Capture the cell that displays the provided text and extract its (X, Y) central coordinate. 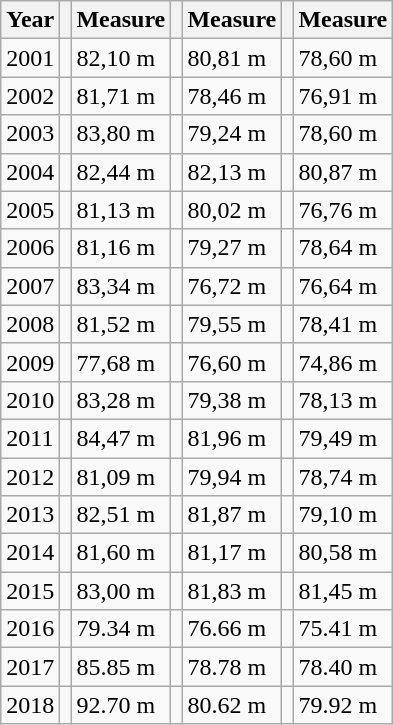
81,60 m (121, 553)
2016 (30, 629)
81,13 m (121, 210)
80,02 m (232, 210)
81,45 m (343, 591)
76,60 m (232, 362)
2015 (30, 591)
79.34 m (121, 629)
78,41 m (343, 324)
79,27 m (232, 248)
78,64 m (343, 248)
85.85 m (121, 667)
2009 (30, 362)
92.70 m (121, 705)
74,86 m (343, 362)
2006 (30, 248)
Year (30, 20)
80,58 m (343, 553)
79,24 m (232, 134)
78.40 m (343, 667)
78,74 m (343, 477)
82,44 m (121, 172)
81,52 m (121, 324)
76,91 m (343, 96)
2005 (30, 210)
2003 (30, 134)
2001 (30, 58)
79,38 m (232, 400)
79,94 m (232, 477)
79,49 m (343, 438)
2018 (30, 705)
2012 (30, 477)
83,00 m (121, 591)
83,28 m (121, 400)
80,87 m (343, 172)
82,13 m (232, 172)
79,55 m (232, 324)
79,10 m (343, 515)
82,51 m (121, 515)
2011 (30, 438)
83,80 m (121, 134)
2017 (30, 667)
2007 (30, 286)
80,81 m (232, 58)
76,72 m (232, 286)
77,68 m (121, 362)
76,76 m (343, 210)
79.92 m (343, 705)
76.66 m (232, 629)
78,46 m (232, 96)
81,09 m (121, 477)
83,34 m (121, 286)
76,64 m (343, 286)
81,83 m (232, 591)
78.78 m (232, 667)
81,71 m (121, 96)
2014 (30, 553)
2008 (30, 324)
81,87 m (232, 515)
2010 (30, 400)
81,16 m (121, 248)
2004 (30, 172)
81,96 m (232, 438)
75.41 m (343, 629)
82,10 m (121, 58)
2002 (30, 96)
81,17 m (232, 553)
2013 (30, 515)
80.62 m (232, 705)
78,13 m (343, 400)
84,47 m (121, 438)
